Detect which cell encompasses the target text, then output its [X, Y] center coordinate. 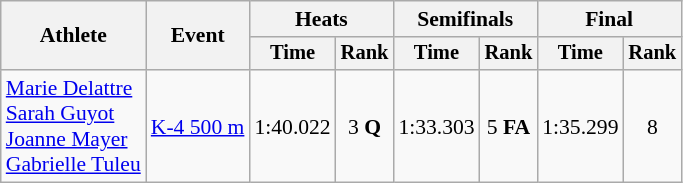
5 FA [509, 126]
1:33.303 [436, 126]
Semifinals [465, 19]
3 Q [365, 126]
K-4 500 m [198, 126]
Marie DelattreSarah GuyotJoanne MayerGabrielle Tuleu [74, 126]
Heats [321, 19]
Final [609, 19]
1:40.022 [292, 126]
Event [198, 36]
8 [653, 126]
1:35.299 [580, 126]
Athlete [74, 36]
